Extract the [x, y] coordinate from the center of the cell holding the provided text.  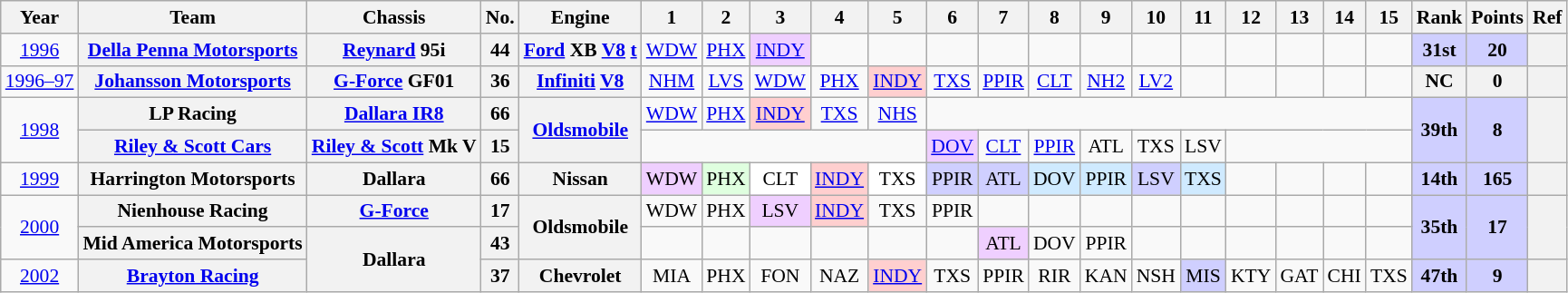
G-Force GF01 [394, 82]
NH2 [1106, 82]
LV2 [1157, 82]
2002 [40, 276]
1 [672, 17]
G-Force [394, 211]
20 [1497, 50]
13 [1299, 17]
1999 [40, 179]
12 [1251, 17]
Infiniti V8 [580, 82]
39th [1439, 131]
NSH [1157, 276]
KTY [1251, 276]
Riley & Scott Mk V [394, 147]
1996 [40, 50]
No. [500, 17]
Team [192, 17]
MIS [1204, 276]
14th [1439, 179]
Chevrolet [580, 276]
KAN [1106, 276]
43 [500, 244]
Brayton Racing [192, 276]
7 [1003, 17]
0 [1497, 82]
Dallara IR8 [394, 114]
MIA [672, 276]
Ref [1547, 17]
FON [780, 276]
Harrington Motorsports [192, 179]
47th [1439, 276]
NAZ [839, 276]
3 [780, 17]
4 [839, 17]
14 [1345, 17]
NHM [672, 82]
44 [500, 50]
35th [1439, 227]
LVS [725, 82]
Johansson Motorsports [192, 82]
Rank [1439, 17]
CHI [1345, 276]
NC [1439, 82]
1998 [40, 131]
Nienhouse Racing [192, 211]
1996–97 [40, 82]
2000 [40, 227]
GAT [1299, 276]
165 [1497, 179]
Nissan [580, 179]
Mid America Motorsports [192, 244]
RIR [1055, 276]
Engine [580, 17]
Riley & Scott Cars [192, 147]
Della Penna Motorsports [192, 50]
Chassis [394, 17]
Reynard 95i [394, 50]
Points [1497, 17]
10 [1157, 17]
2 [725, 17]
Year [40, 17]
6 [952, 17]
LP Racing [192, 114]
Ford XB V8 t [580, 50]
31st [1439, 50]
11 [1204, 17]
5 [897, 17]
37 [500, 276]
NHS [897, 114]
36 [500, 82]
